Capture the cell that displays the provided text and extract its (x, y) central coordinate. 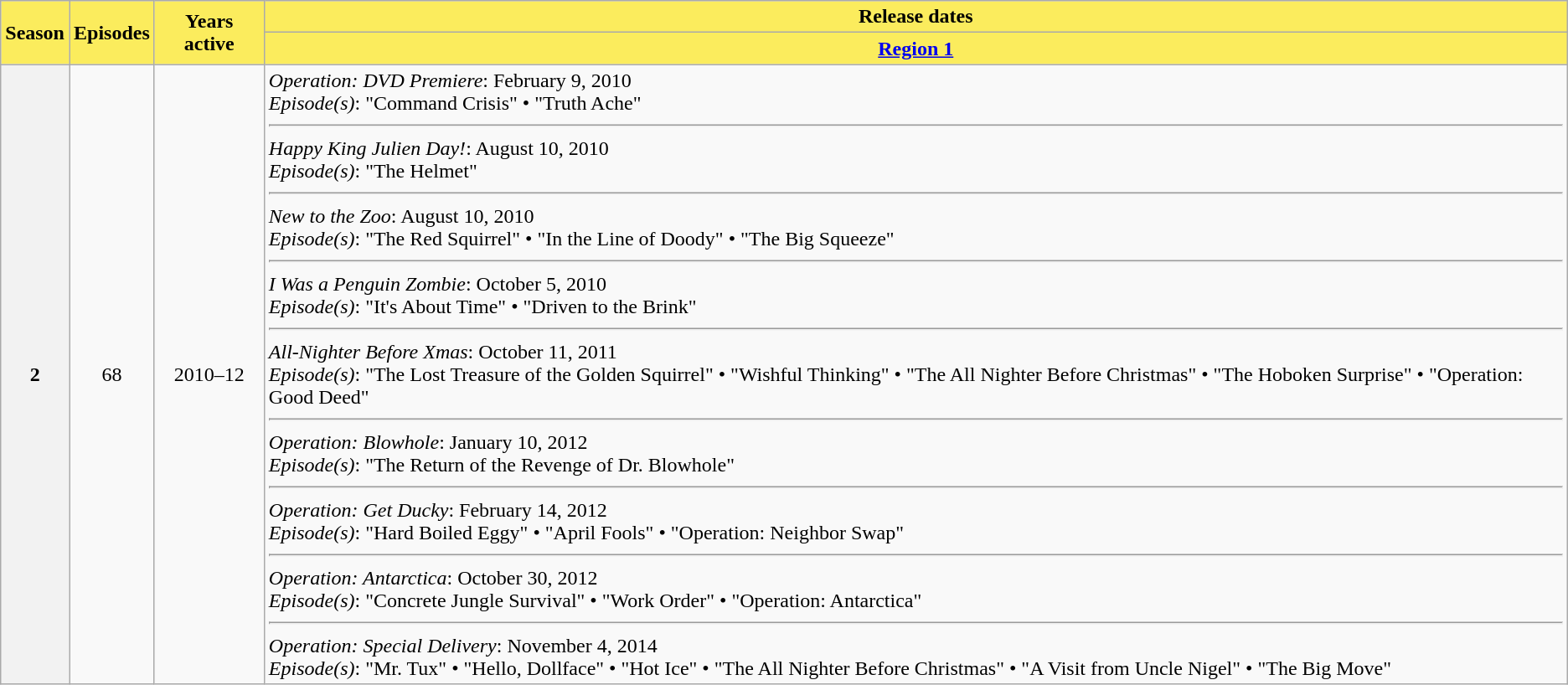
Episodes (111, 33)
2 (35, 374)
Region 1 (916, 49)
2010–12 (209, 374)
Release dates (916, 17)
68 (111, 374)
Years active (209, 33)
Season (35, 33)
